Return [x, y] of the center of cell containing provided text 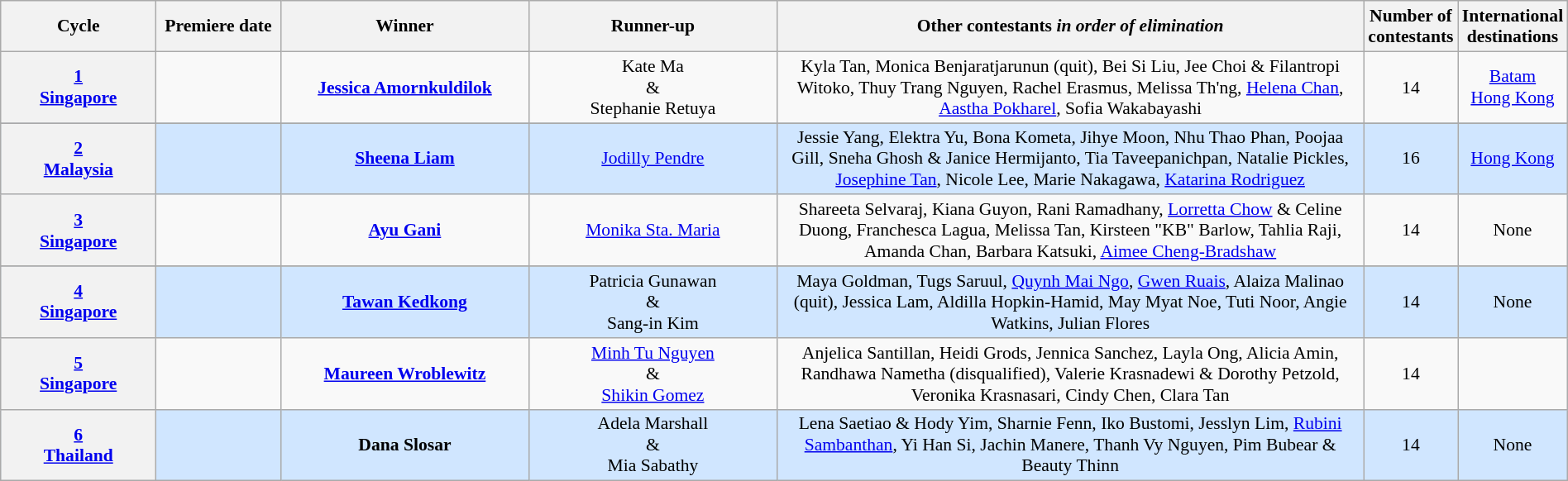
Premiere date [218, 26]
Patricia Gunawan&Sang-in Kim [653, 302]
6Thailand [79, 445]
Cycle [79, 26]
Sheena Liam [404, 159]
Minh Tu Nguyen&Shikin Gomez [653, 374]
Hong Kong [1513, 159]
Winner [404, 26]
Monika Sta. Maria [653, 231]
Maureen Wroblewitz [404, 374]
2Malaysia [79, 159]
Jodilly Pendre [653, 159]
4Singapore [79, 302]
Tawan Kedkong [404, 302]
Other contestants in order of elimination [1070, 26]
3Singapore [79, 231]
5Singapore [79, 374]
Number of contestants [1411, 26]
BatamHong Kong [1513, 88]
International destinations [1513, 26]
Runner-up [653, 26]
Ayu Gani [404, 231]
1Singapore [79, 88]
16 [1411, 159]
Kate Ma&Stephanie Retuya [653, 88]
Jessica Amornkuldilok [404, 88]
Adela Marshall&Mia Sabathy [653, 445]
Dana Slosar [404, 445]
